Provide the (x, y) coordinate of the cell's center where the given text is located.  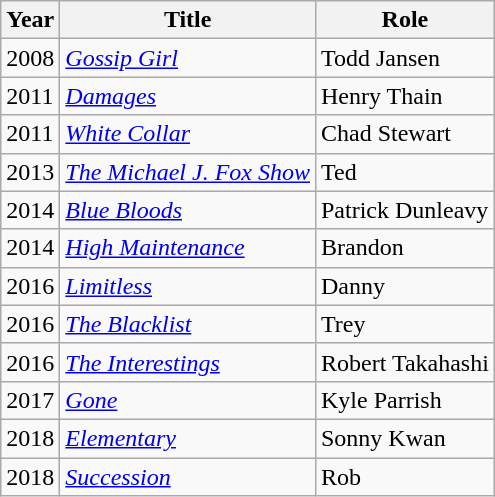
Gossip Girl (188, 58)
2013 (30, 172)
Ted (404, 172)
Trey (404, 324)
Rob (404, 477)
Damages (188, 96)
High Maintenance (188, 248)
Blue Bloods (188, 210)
Henry Thain (404, 96)
Succession (188, 477)
Brandon (404, 248)
Robert Takahashi (404, 362)
2008 (30, 58)
The Michael J. Fox Show (188, 172)
Todd Jansen (404, 58)
Elementary (188, 438)
White Collar (188, 134)
Limitless (188, 286)
Patrick Dunleavy (404, 210)
Gone (188, 400)
Title (188, 20)
Danny (404, 286)
2017 (30, 400)
Year (30, 20)
Chad Stewart (404, 134)
Kyle Parrish (404, 400)
Sonny Kwan (404, 438)
The Interestings (188, 362)
Role (404, 20)
The Blacklist (188, 324)
